Capture the cell that displays the provided text and extract its (x, y) central coordinate. 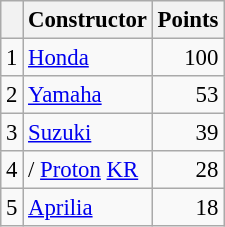
2 (12, 95)
3 (12, 133)
Constructor (88, 20)
18 (188, 208)
4 (12, 170)
28 (188, 170)
Honda (88, 58)
Aprilia (88, 208)
53 (188, 95)
5 (12, 208)
Suzuki (88, 133)
39 (188, 133)
/ Proton KR (88, 170)
Yamaha (88, 95)
1 (12, 58)
100 (188, 58)
Points (188, 20)
